Identify which cell holds the provided text, then report its (X, Y) central coordinate. 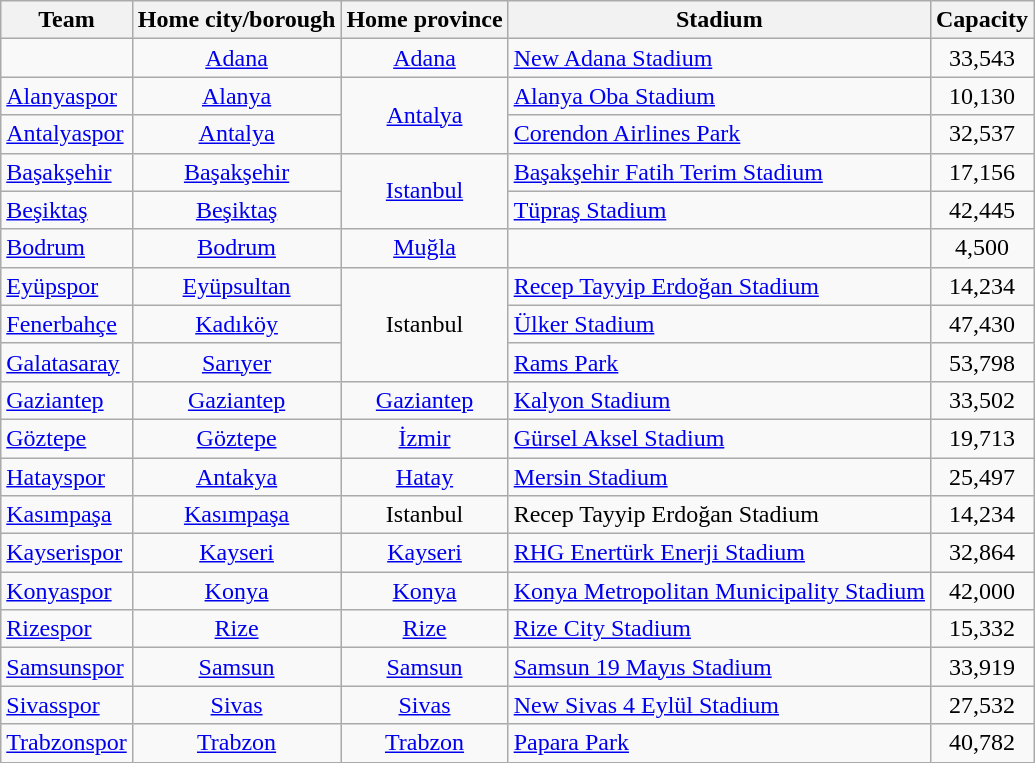
25,497 (982, 477)
Eyüpsultan (236, 286)
Konyaspor (67, 591)
Alanya (236, 96)
Sarıyer (236, 362)
27,532 (982, 705)
Sivasspor (67, 705)
Home city/borough (236, 20)
17,156 (982, 172)
Rizespor (67, 629)
33,502 (982, 400)
4,500 (982, 248)
New Adana Stadium (719, 58)
Trabzonspor (67, 743)
Fenerbahçe (67, 324)
15,332 (982, 629)
New Sivas 4 Eylül Stadium (719, 705)
Antakya (236, 477)
Hatayspor (67, 477)
Eyüpspor (67, 286)
Home province (424, 20)
Stadium (719, 20)
19,713 (982, 438)
40,782 (982, 743)
Alanyaspor (67, 96)
10,130 (982, 96)
Kalyon Stadium (719, 400)
İzmir (424, 438)
Galatasaray (67, 362)
42,445 (982, 210)
42,000 (982, 591)
Corendon Airlines Park (719, 134)
32,864 (982, 553)
Konya Metropolitan Municipality Stadium (719, 591)
Ülker Stadium (719, 324)
RHG Enertürk Enerji Stadium (719, 553)
Papara Park (719, 743)
53,798 (982, 362)
Tüpraş Stadium (719, 210)
33,543 (982, 58)
Capacity (982, 20)
Kayserispor (67, 553)
Mersin Stadium (719, 477)
Antalyaspor (67, 134)
Gürsel Aksel Stadium (719, 438)
Samsunspor (67, 667)
47,430 (982, 324)
Başakşehir Fatih Terim Stadium (719, 172)
Muğla (424, 248)
33,919 (982, 667)
Rize City Stadium (719, 629)
Samsun 19 Mayıs Stadium (719, 667)
Rams Park (719, 362)
Hatay (424, 477)
Alanya Oba Stadium (719, 96)
32,537 (982, 134)
Team (67, 20)
Kadıköy (236, 324)
